Pinpoint the cell where the given text exists, returning its (x, y) midpoint coordinate. 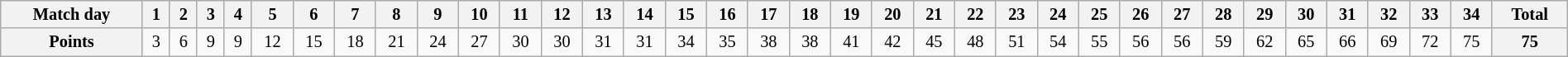
55 (1099, 42)
19 (851, 14)
Points (72, 42)
41 (851, 42)
45 (934, 42)
51 (1016, 42)
42 (892, 42)
10 (479, 14)
2 (184, 14)
11 (520, 14)
62 (1264, 42)
48 (975, 42)
Total (1530, 14)
20 (892, 14)
25 (1099, 14)
32 (1389, 14)
17 (768, 14)
8 (396, 14)
29 (1264, 14)
13 (603, 14)
54 (1058, 42)
14 (644, 14)
16 (727, 14)
1 (155, 14)
26 (1140, 14)
7 (355, 14)
66 (1347, 42)
65 (1306, 42)
22 (975, 14)
4 (238, 14)
Match day (72, 14)
33 (1430, 14)
59 (1223, 42)
35 (727, 42)
5 (272, 14)
69 (1389, 42)
23 (1016, 14)
72 (1430, 42)
28 (1223, 14)
